Pinpoint the cell where the given text exists, returning its (x, y) midpoint coordinate. 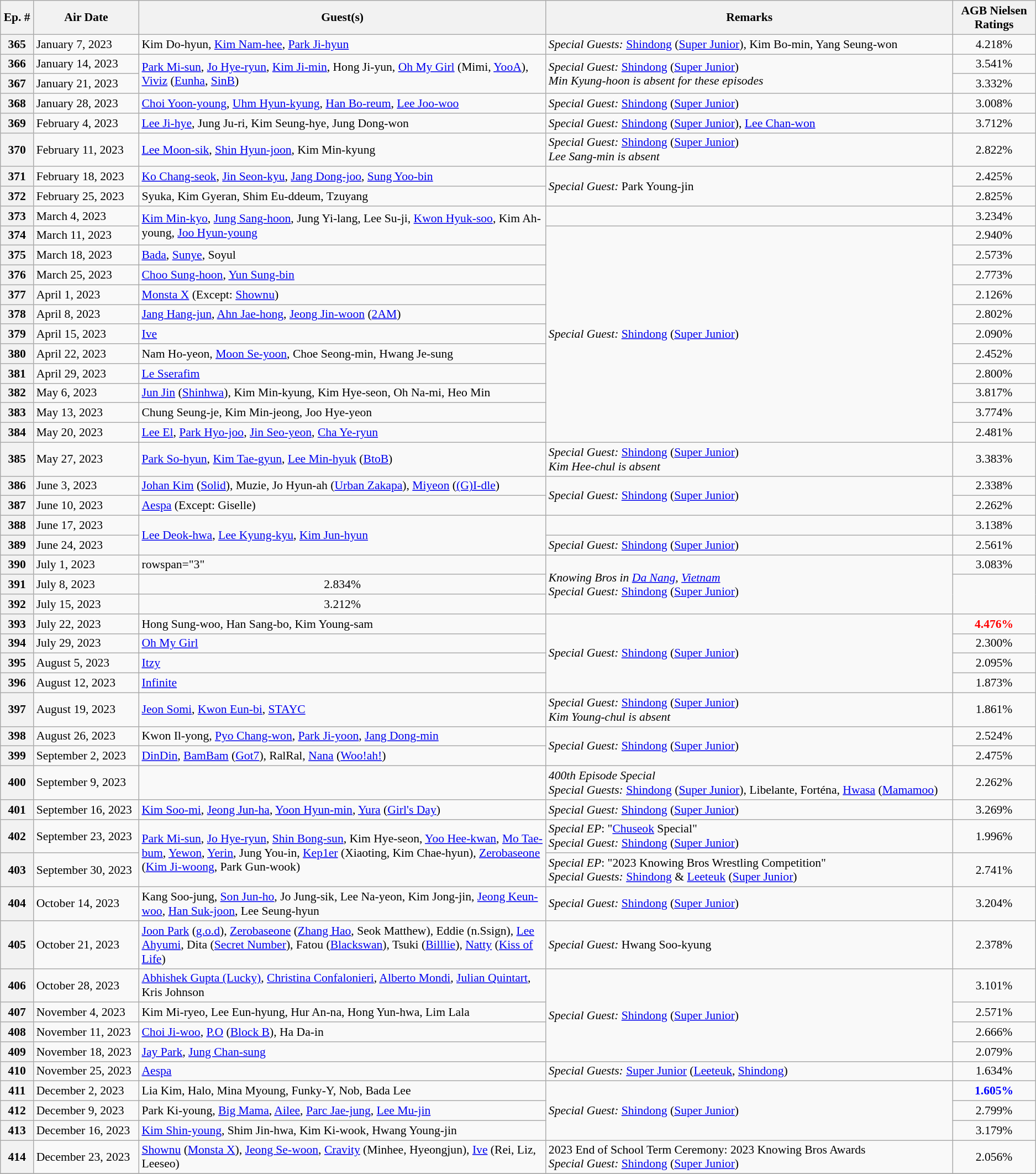
378 (17, 315)
January 21, 2023 (86, 84)
Bada, Sunye, Soyul (342, 255)
387 (17, 506)
412 (17, 1111)
March 25, 2023 (86, 275)
2.090% (993, 334)
2.773% (993, 275)
Choi Yoon-young, Uhm Hyun-kyung, Han Bo-reum, Lee Joo-woo (342, 103)
407 (17, 1013)
April 8, 2023 (86, 315)
379 (17, 334)
Le Sserafim (342, 374)
3.179% (993, 1130)
January 14, 2023 (86, 64)
Kim Mi-ryeo, Lee Eun-hyung, Hur An-na, Hong Yun-hwa, Lim Lala (342, 1013)
3.138% (993, 526)
Special Guest: Hwang Soo-kyung (749, 945)
Kim Min-kyo, Jung Sang-hoon, Jung Yi-lang, Lee Su-ji, Kwon Hyuk-soo, Kim Ah-young, Joo Hyun-young (342, 226)
Ko Chang-seok, Jin Seon-kyu, Jang Dong-joo, Sung Yoo-bin (342, 177)
394 (17, 643)
392 (17, 604)
383 (17, 413)
2.802% (993, 315)
Choi Ji-woo, P.O (Block B), Ha Da-in (342, 1032)
July 15, 2023 (86, 604)
1.996% (993, 836)
December 2, 2023 (86, 1091)
413 (17, 1130)
June 10, 2023 (86, 506)
September 9, 2023 (86, 783)
2.741% (993, 870)
2.573% (993, 255)
370 (17, 149)
3.712% (993, 123)
Monsta X (Except: Shownu) (342, 295)
April 29, 2023 (86, 374)
September 23, 2023 (86, 836)
Aespa (Except: Giselle) (342, 506)
Special EP: "2023 Knowing Bros Wrestling Competition"Special Guests: Shindong & Leeteuk (Super Junior) (749, 870)
January 7, 2023 (86, 44)
Infinite (342, 683)
2.834% (342, 585)
Lee Deok-hwa, Lee Kyung-kyu, Kim Jun-hyun (342, 535)
398 (17, 736)
373 (17, 216)
Jeon Somi, Kwon Eun-bi, STAYC (342, 710)
2.666% (993, 1032)
411 (17, 1091)
3.817% (993, 393)
4.476% (993, 624)
388 (17, 526)
3.101% (993, 985)
Kim Soo-mi, Jeong Jun-ha, Yoon Hyun-min, Yura (Girl's Day) (342, 810)
399 (17, 756)
3.332% (993, 84)
371 (17, 177)
Johan Kim (Solid), Muzie, Jo Hyun-ah (Urban Zakapa), Miyeon ((G)I-dle) (342, 486)
404 (17, 904)
2.822% (993, 149)
June 24, 2023 (86, 545)
2.524% (993, 736)
July 1, 2023 (86, 565)
409 (17, 1052)
3.774% (993, 413)
2023 End of School Term Ceremony: 2023 Knowing Bros AwardsSpecial Guest: Shindong (Super Junior) (749, 1157)
3.008% (993, 103)
Lee El, Park Hyo-joo, Jin Seo-yeon, Cha Ye-ryun (342, 433)
May 13, 2023 (86, 413)
2.095% (993, 663)
June 3, 2023 (86, 486)
2.338% (993, 486)
3.234% (993, 216)
3.541% (993, 64)
Lia Kim, Halo, Mina Myoung, Funky-Y, Nob, Bada Lee (342, 1091)
January 28, 2023 (86, 103)
Abhishek Gupta (Lucky), Christina Confalonieri, Alberto Mondi, Julian Quintart, Kris Johnson (342, 985)
Special Guest: Park Young-jin (749, 187)
July 29, 2023 (86, 643)
July 8, 2023 (86, 585)
406 (17, 985)
2.800% (993, 374)
408 (17, 1032)
382 (17, 393)
1.605% (993, 1091)
March 4, 2023 (86, 216)
2.825% (993, 196)
3.212% (342, 604)
1.873% (993, 683)
October 14, 2023 (86, 904)
Ive (342, 334)
December 9, 2023 (86, 1111)
February 4, 2023 (86, 123)
2.452% (993, 354)
Park Mi-sun, Jo Hye-ryun, Kim Ji-min, Hong Ji-yun, Oh My Girl (Mimi, YooA), Viviz (Eunha, SinB) (342, 74)
December 16, 2023 (86, 1130)
372 (17, 196)
1.634% (993, 1071)
Special Guest: Shindong (Super Junior)Kim Young-chul is absent (749, 710)
Special EP: "Chuseok Special"Special Guest: Shindong (Super Junior) (749, 836)
2.940% (993, 235)
August 26, 2023 (86, 736)
2.475% (993, 756)
396 (17, 683)
March 11, 2023 (86, 235)
366 (17, 64)
2.425% (993, 177)
376 (17, 275)
365 (17, 44)
414 (17, 1157)
400 (17, 783)
December 23, 2023 (86, 1157)
377 (17, 295)
Shownu (Monsta X), Jeong Se-woon, Cravity (Minhee, Hyeongjun), Ive (Rei, Liz, Leeseo) (342, 1157)
Aespa (342, 1071)
368 (17, 103)
385 (17, 459)
384 (17, 433)
April 22, 2023 (86, 354)
Kang Soo-jung, Son Jun-ho, Jo Jung-sik, Lee Na-yeon, Kim Jong-jin, Jeong Keun-woo, Han Suk-joon, Lee Seung-hyun (342, 904)
Kim Shin-young, Shim Jin-hwa, Kim Ki-wook, Hwang Young-jin (342, 1130)
Oh My Girl (342, 643)
405 (17, 945)
3.269% (993, 810)
1.861% (993, 710)
Hong Sung-woo, Han Sang-bo, Kim Young-sam (342, 624)
DinDin, BamBam (Got7), RalRal, Nana (Woo!ah!) (342, 756)
Park So-hyun, Kim Tae-gyun, Lee Min-hyuk (BtoB) (342, 459)
Special Guest: Shindong (Super Junior)Kim Hee-chul is absent (749, 459)
Guest(s) (342, 18)
380 (17, 354)
395 (17, 663)
4.218% (993, 44)
Knowing Bros in Da Nang, VietnamSpecial Guest: Shindong (Super Junior) (749, 585)
August 12, 2023 (86, 683)
Jang Hang-jun, Ahn Jae-hong, Jeong Jin-woon (2AM) (342, 315)
367 (17, 84)
401 (17, 810)
Special Guest: Shindong (Super Junior)Min Kyung-hoon is absent for these episodes (749, 74)
402 (17, 836)
Kwon Il-yong, Pyo Chang-won, Park Ji-yoon, Jang Dong-min (342, 736)
2.056% (993, 1157)
AGB Nielsen Ratings (993, 18)
2.126% (993, 295)
2.079% (993, 1052)
June 17, 2023 (86, 526)
October 28, 2023 (86, 985)
375 (17, 255)
Itzy (342, 663)
May 6, 2023 (86, 393)
November 18, 2023 (86, 1052)
April 15, 2023 (86, 334)
October 21, 2023 (86, 945)
374 (17, 235)
Remarks (749, 18)
3.204% (993, 904)
Lee Ji-hye, Jung Ju-ri, Kim Seung-hye, Jung Dong-won (342, 123)
September 30, 2023 (86, 870)
Air Date (86, 18)
May 27, 2023 (86, 459)
Choo Sung-hoon, Yun Sung-bin (342, 275)
Ep. # (17, 18)
September 2, 2023 (86, 756)
2.378% (993, 945)
November 25, 2023 (86, 1071)
Park Ki-young, Big Mama, Ailee, Parc Jae-jung, Lee Mu-jin (342, 1111)
386 (17, 486)
November 4, 2023 (86, 1013)
369 (17, 123)
rowspan="3" (342, 565)
February 25, 2023 (86, 196)
2.481% (993, 433)
397 (17, 710)
September 16, 2023 (86, 810)
400th Episode SpecialSpecial Guests: Shindong (Super Junior), Libelante, Forténa, Hwasa (Mamamoo) (749, 783)
Special Guest: Shindong (Super Junior), Lee Chan-won (749, 123)
August 19, 2023 (86, 710)
Lee Moon-sik, Shin Hyun-joon, Kim Min-kyung (342, 149)
February 11, 2023 (86, 149)
Special Guest: Shindong (Super Junior)Lee Sang-min is absent (749, 149)
2.799% (993, 1111)
Special Guests: Super Junior (Leeteuk, Shindong) (749, 1071)
2.300% (993, 643)
2.561% (993, 545)
391 (17, 585)
3.083% (993, 565)
February 18, 2023 (86, 177)
May 20, 2023 (86, 433)
April 1, 2023 (86, 295)
July 22, 2023 (86, 624)
390 (17, 565)
389 (17, 545)
March 18, 2023 (86, 255)
Chung Seung-je, Kim Min-jeong, Joo Hye-yeon (342, 413)
August 5, 2023 (86, 663)
Nam Ho-yeon, Moon Se-yoon, Choe Seong-min, Hwang Je-sung (342, 354)
410 (17, 1071)
Jay Park, Jung Chan-sung (342, 1052)
Jun Jin (Shinhwa), Kim Min-kyung, Kim Hye-seon, Oh Na-mi, Heo Min (342, 393)
Syuka, Kim Gyeran, Shim Eu-ddeum, Tzuyang (342, 196)
November 11, 2023 (86, 1032)
393 (17, 624)
Kim Do-hyun, Kim Nam-hee, Park Ji-hyun (342, 44)
2.571% (993, 1013)
Special Guests: Shindong (Super Junior), Kim Bo-min, Yang Seung-won (749, 44)
403 (17, 870)
381 (17, 374)
3.383% (993, 459)
